Search for the cell housing the specified text and yield its [x, y] center coordinate. 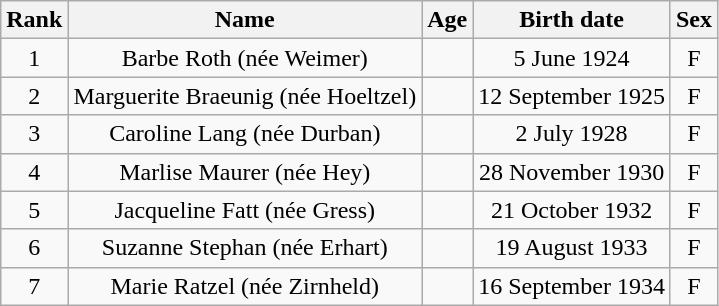
7 [34, 286]
28 November 1930 [572, 172]
Age [448, 20]
Birth date [572, 20]
12 September 1925 [572, 96]
Rank [34, 20]
1 [34, 58]
5 June 1924 [572, 58]
19 August 1933 [572, 248]
Suzanne Stephan (née Erhart) [245, 248]
Name [245, 20]
Caroline Lang (née Durban) [245, 134]
4 [34, 172]
6 [34, 248]
21 October 1932 [572, 210]
Marlise Maurer (née Hey) [245, 172]
Jacqueline Fatt (née Gress) [245, 210]
Sex [694, 20]
Barbe Roth (née Weimer) [245, 58]
2 [34, 96]
Marguerite Braeunig (née Hoeltzel) [245, 96]
5 [34, 210]
Marie Ratzel (née Zirnheld) [245, 286]
2 July 1928 [572, 134]
3 [34, 134]
16 September 1934 [572, 286]
